From the cell containing the given text, extract its center point as [x, y] coordinate. 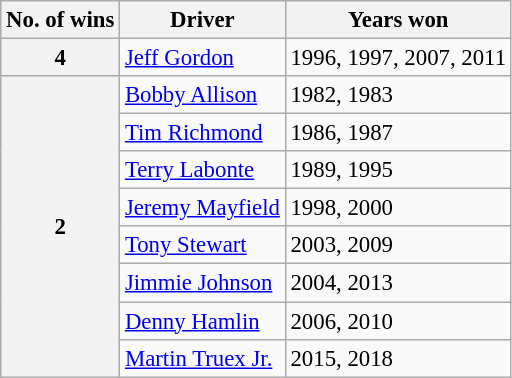
Tim Richmond [203, 133]
2 [60, 226]
Years won [398, 20]
Martin Truex Jr. [203, 358]
No. of wins [60, 20]
1998, 2000 [398, 208]
4 [60, 58]
Tony Stewart [203, 245]
Jimmie Johnson [203, 283]
2004, 2013 [398, 283]
Jeremy Mayfield [203, 208]
Denny Hamlin [203, 321]
1989, 1995 [398, 170]
2003, 2009 [398, 245]
2015, 2018 [398, 358]
2006, 2010 [398, 321]
1986, 1987 [398, 133]
1996, 1997, 2007, 2011 [398, 58]
Terry Labonte [203, 170]
Bobby Allison [203, 95]
Driver [203, 20]
Jeff Gordon [203, 58]
1982, 1983 [398, 95]
